Detect which cell encompasses the target text, then output its [X, Y] center coordinate. 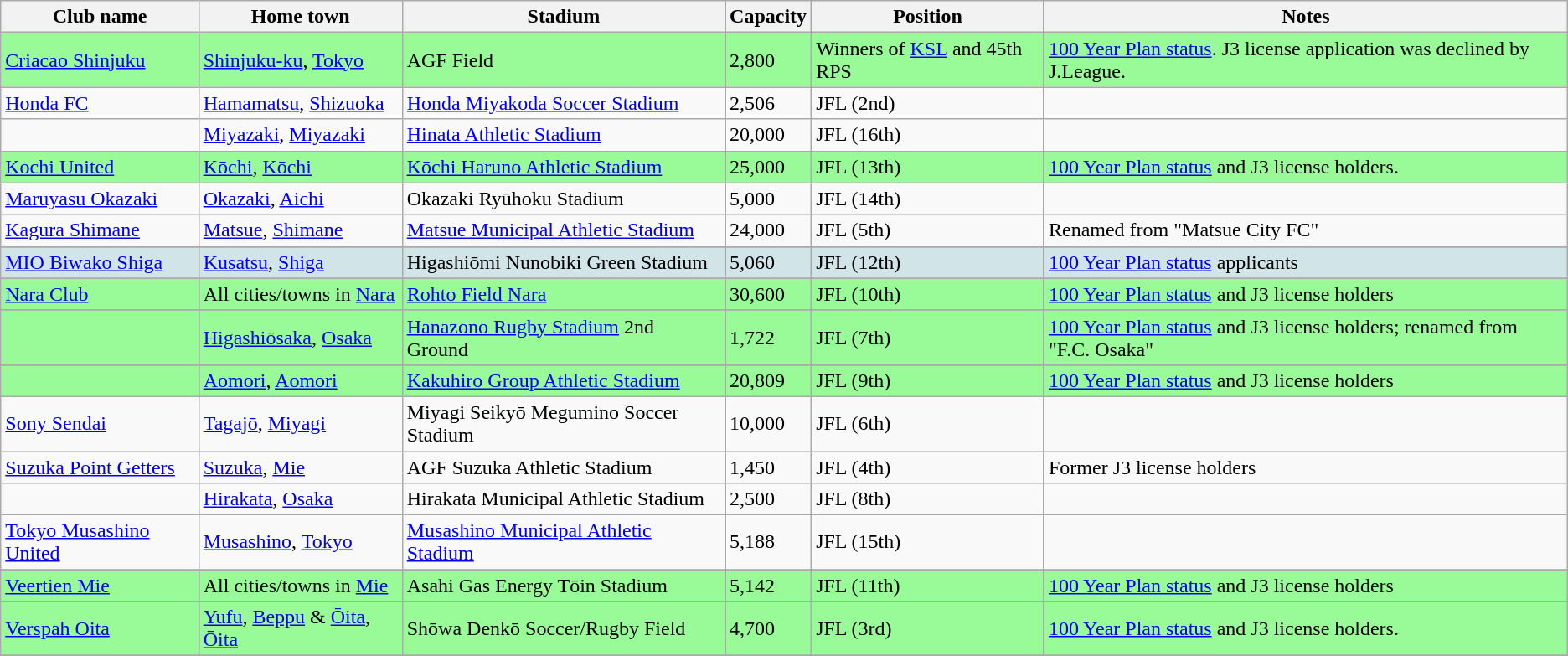
20,809 [769, 380]
Maruyasu Okazaki [100, 199]
JFL (5th) [928, 230]
Hinata Athletic Stadium [563, 135]
Suzuka, Mie [300, 467]
Hirakata Municipal Athletic Stadium [563, 499]
100 Year Plan status applicants [1305, 262]
JFL (11th) [928, 586]
JFL (6th) [928, 424]
Higashiōsaka, Osaka [300, 337]
2,506 [769, 103]
JFL (15th) [928, 543]
Kōchi, Kōchi [300, 167]
10,000 [769, 424]
AGF Field [563, 60]
Honda Miyakoda Soccer Stadium [563, 103]
MIO Biwako Shiga [100, 262]
All cities/towns in Mie [300, 586]
100 Year Plan status. J3 license application was declined by J.League. [1305, 60]
Musashino, Tokyo [300, 543]
JFL (4th) [928, 467]
JFL (16th) [928, 135]
Former J3 license holders [1305, 467]
All cities/towns in Nara [300, 294]
Aomori, Aomori [300, 380]
100 Year Plan status and J3 license holders; renamed from "F.C. Osaka" [1305, 337]
Suzuka Point Getters [100, 467]
25,000 [769, 167]
Okazaki Ryūhoku Stadium [563, 199]
Kakuhiro Group Athletic Stadium [563, 380]
4,700 [769, 628]
Matsue, Shimane [300, 230]
24,000 [769, 230]
Notes [1305, 17]
Kagura Shimane [100, 230]
Verspah Oita [100, 628]
Matsue Municipal Athletic Stadium [563, 230]
Kōchi Haruno Athletic Stadium [563, 167]
Nara Club [100, 294]
2,500 [769, 499]
Club name [100, 17]
Kusatsu, Shiga [300, 262]
JFL (13th) [928, 167]
Stadium [563, 17]
5,142 [769, 586]
Tagajō, Miyagi [300, 424]
Sony Sendai [100, 424]
Hamamatsu, Shizuoka [300, 103]
Position [928, 17]
Winners of KSL and 45th RPS [928, 60]
Renamed from "Matsue City FC" [1305, 230]
Kochi United [100, 167]
Tokyo Musashino United [100, 543]
20,000 [769, 135]
Yufu, Beppu & Ōita, Ōita [300, 628]
Higashiōmi Nunobiki Green Stadium [563, 262]
JFL (9th) [928, 380]
Musashino Municipal Athletic Stadium [563, 543]
Home town [300, 17]
1,450 [769, 467]
1,722 [769, 337]
5,060 [769, 262]
Miyagi Seikyō Megumino Soccer Stadium [563, 424]
Shinjuku-ku, Tokyo [300, 60]
Hanazono Rugby Stadium 2nd Ground [563, 337]
JFL (2nd) [928, 103]
JFL (8th) [928, 499]
JFL (10th) [928, 294]
Veertien Mie [100, 586]
Miyazaki, Miyazaki [300, 135]
Rohto Field Nara [563, 294]
5,188 [769, 543]
JFL (12th) [928, 262]
5,000 [769, 199]
Asahi Gas Energy Tōin Stadium [563, 586]
AGF Suzuka Athletic Stadium [563, 467]
Capacity [769, 17]
JFL (14th) [928, 199]
Criacao Shinjuku [100, 60]
Hirakata, Osaka [300, 499]
30,600 [769, 294]
Honda FC [100, 103]
Shōwa Denkō Soccer/Rugby Field [563, 628]
JFL (7th) [928, 337]
2,800 [769, 60]
JFL (3rd) [928, 628]
Okazaki, Aichi [300, 199]
